Output the (x, y) coordinate of the center of the cell containing the given text.  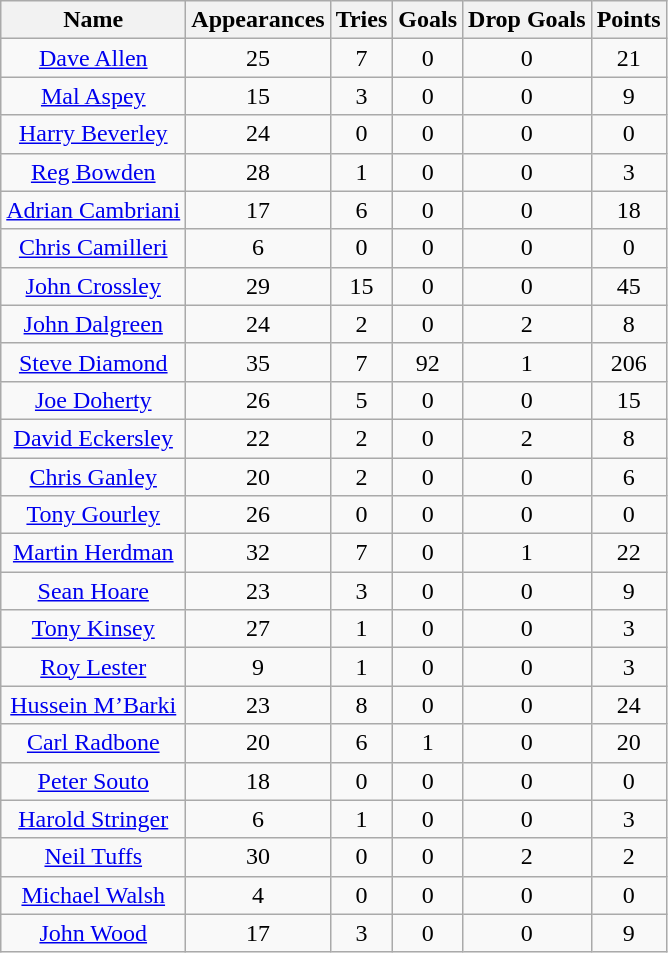
Adrian Cambriani (94, 210)
Chris Ganley (94, 477)
Points (628, 20)
30 (258, 857)
29 (258, 286)
21 (628, 58)
Name (94, 20)
32 (258, 553)
Tony Gourley (94, 515)
Steve Diamond (94, 362)
Mal Aspey (94, 96)
Carl Radbone (94, 743)
John Crossley (94, 286)
35 (258, 362)
Chris Camilleri (94, 248)
Tony Kinsey (94, 629)
Tries (362, 20)
27 (258, 629)
Reg Bowden (94, 172)
Joe Doherty (94, 400)
Roy Lester (94, 667)
Dave Allen (94, 58)
Neil Tuffs (94, 857)
4 (258, 895)
28 (258, 172)
45 (628, 286)
Hussein M’Barki (94, 705)
206 (628, 362)
Peter Souto (94, 781)
Harold Stringer (94, 819)
John Wood (94, 933)
John Dalgreen (94, 324)
5 (362, 400)
David Eckersley (94, 438)
25 (258, 58)
Appearances (258, 20)
Drop Goals (528, 20)
Harry Beverley (94, 134)
Sean Hoare (94, 591)
Goals (428, 20)
Michael Walsh (94, 895)
Martin Herdman (94, 553)
92 (428, 362)
